Determine the [X, Y] coordinate at the center of the cell enclosing the given text.  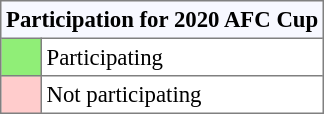
Participating [182, 57]
Participation for 2020 AFC Cup [162, 20]
Not participating [182, 95]
